Locate the cell with the specified text and output its [x, y] center coordinate. 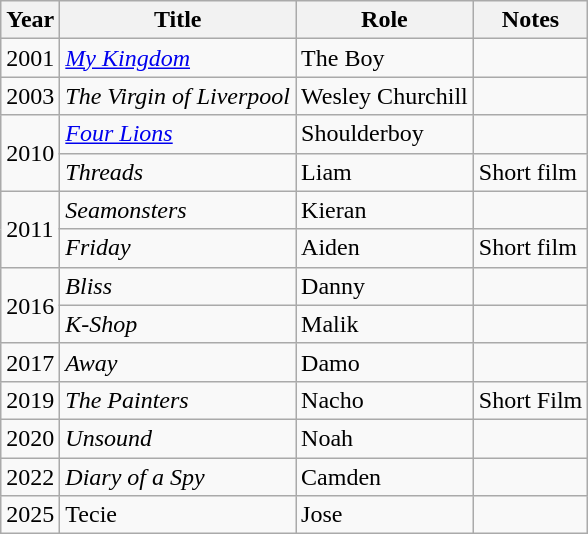
2020 [30, 438]
Role [385, 20]
Wesley Churchill [385, 96]
2001 [30, 58]
K-Shop [178, 324]
Damo [385, 362]
2003 [30, 96]
Seamonsters [178, 210]
2017 [30, 362]
Danny [385, 286]
Unsound [178, 438]
2022 [30, 477]
Camden [385, 477]
Liam [385, 172]
2016 [30, 305]
Shoulderboy [385, 134]
Jose [385, 515]
Nacho [385, 400]
2025 [30, 515]
Diary of a Spy [178, 477]
Malik [385, 324]
2011 [30, 229]
2010 [30, 153]
Away [178, 362]
My Kingdom [178, 58]
Year [30, 20]
Four Lions [178, 134]
Threads [178, 172]
The Virgin of Liverpool [178, 96]
Aiden [385, 248]
Notes [530, 20]
Friday [178, 248]
Tecie [178, 515]
Bliss [178, 286]
Kieran [385, 210]
Short Film [530, 400]
2019 [30, 400]
The Boy [385, 58]
Noah [385, 438]
Title [178, 20]
The Painters [178, 400]
